Search for the cell housing the specified text and yield its (X, Y) center coordinate. 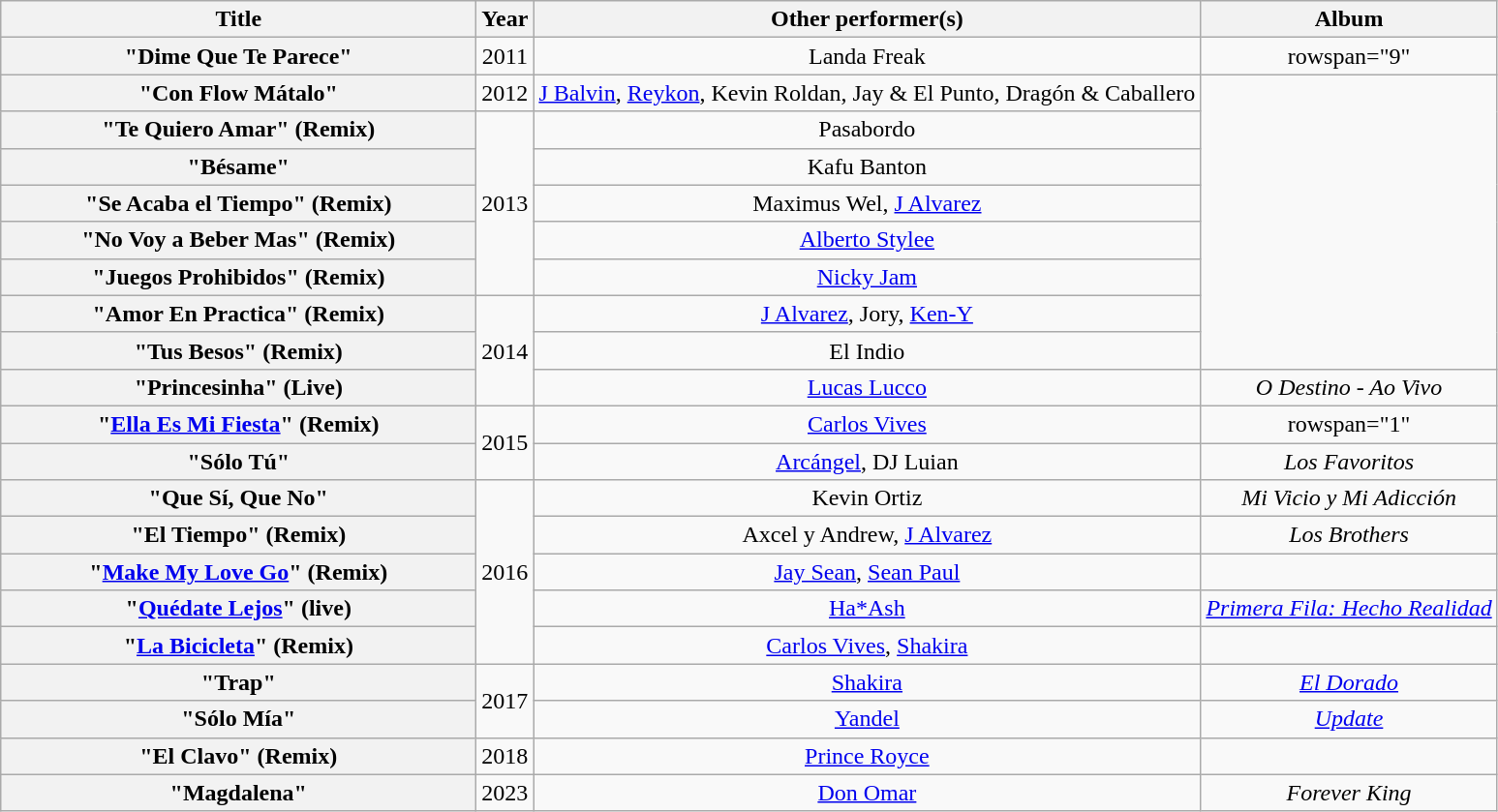
Alberto Stylee (868, 240)
Los Brothers (1349, 535)
"Magdalena" (238, 793)
"Sólo Mía" (238, 719)
"Trap" (238, 682)
"El Tiempo" (Remix) (238, 535)
El Dorado (1349, 682)
"Make My Love Go" (Remix) (238, 572)
"Que Sí, Que No" (238, 498)
"Con Flow Mátalo" (238, 93)
Landa Freak (868, 56)
Kevin Ortiz (868, 498)
"Te Quiero Amar" (Remix) (238, 130)
El Indio (868, 350)
"Bésame" (238, 166)
Primera Fila: Hecho Realidad (1349, 609)
Mi Vicio y Mi Adicción (1349, 498)
Album (1349, 19)
2013 (505, 203)
Shakira (868, 682)
2011 (505, 56)
"Juegos Prohibidos" (Remix) (238, 277)
"No Voy a Beber Mas" (Remix) (238, 240)
Update (1349, 719)
Other performer(s) (868, 19)
"Ella Es Mi Fiesta" (Remix) (238, 424)
Year (505, 19)
Carlos Vives (868, 424)
Jay Sean, Sean Paul (868, 572)
Los Favoritos (1349, 462)
2012 (505, 93)
Title (238, 19)
"La Bicicleta" (Remix) (238, 646)
Maximus Wel, J Alvarez (868, 203)
Yandel (868, 719)
O Destino - Ao Vivo (1349, 387)
"El Clavo" (Remix) (238, 756)
2016 (505, 572)
Carlos Vives, Shakira (868, 646)
Axcel y Andrew, J Alvarez (868, 535)
2015 (505, 442)
Lucas Lucco (868, 387)
"Dime Que Te Parece" (238, 56)
Pasabordo (868, 130)
Nicky Jam (868, 277)
"Princesinha" (Live) (238, 387)
"Quédate Lejos" (live) (238, 609)
"Tus Besos" (Remix) (238, 350)
Don Omar (868, 793)
"Se Acaba el Tiempo" (Remix) (238, 203)
J Balvin, Reykon, Kevin Roldan, Jay & El Punto, Dragón & Caballero (868, 93)
rowspan="9" (1349, 56)
Prince Royce (868, 756)
J Alvarez, Jory, Ken-Y (868, 314)
Kafu Banton (868, 166)
2018 (505, 756)
"Amor En Practica" (Remix) (238, 314)
2014 (505, 350)
"Sólo Tú" (238, 462)
Ha*Ash (868, 609)
2017 (505, 701)
rowspan="1" (1349, 424)
Forever King (1349, 793)
Arcángel, DJ Luian (868, 462)
2023 (505, 793)
